Detect which cell encompasses the target text, then output its [x, y] center coordinate. 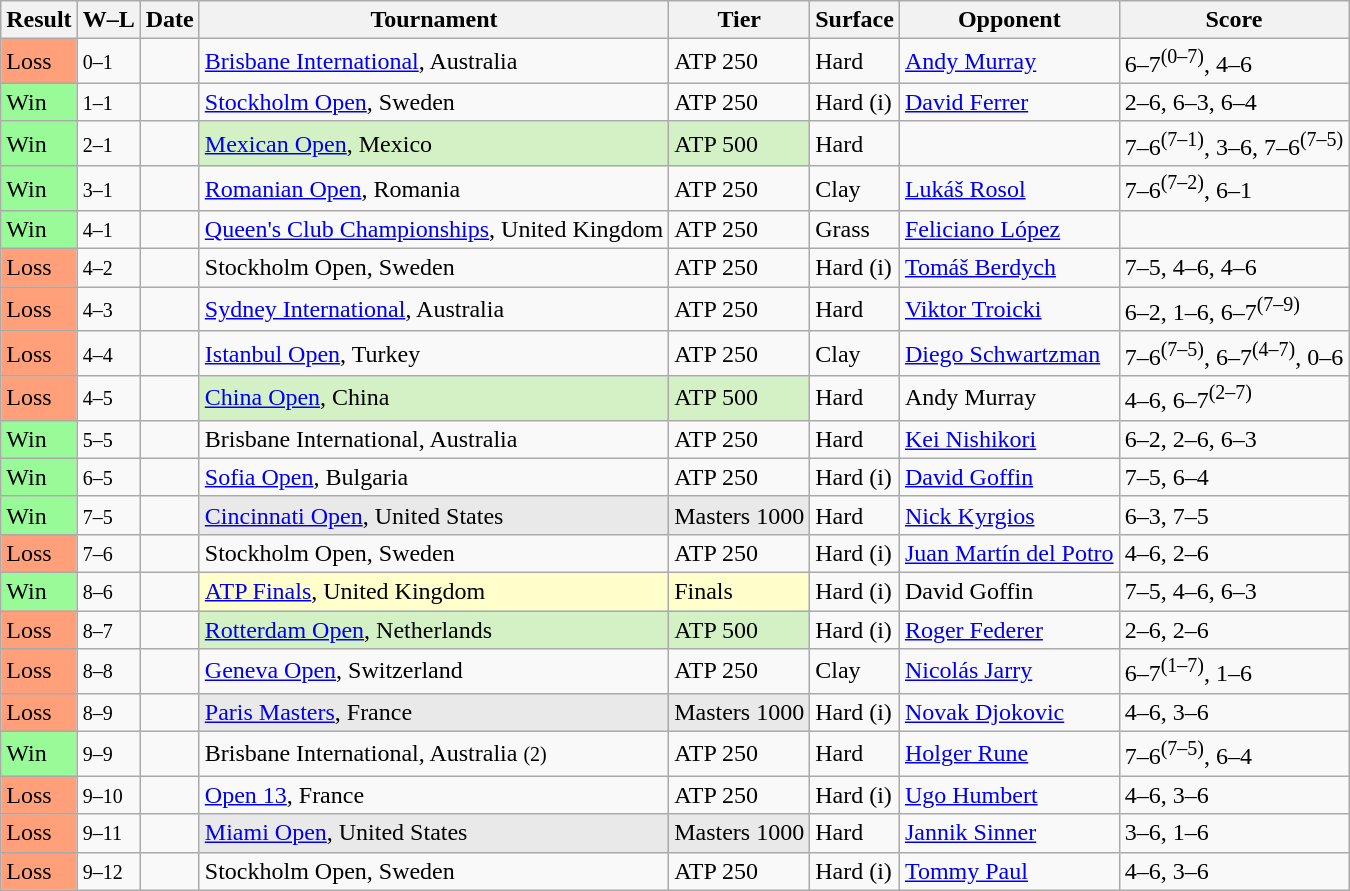
7–6(7–2), 6–1 [1234, 188]
6–7(0–7), 4–6 [1234, 62]
2–1 [108, 144]
Lukáš Rosol [1009, 188]
4–3 [108, 310]
1–1 [108, 102]
3–1 [108, 188]
Tournament [434, 20]
ATP Finals, United Kingdom [434, 592]
Nick Kyrgios [1009, 515]
7–5, 4–6, 4–6 [1234, 268]
8–9 [108, 712]
Cincinnati Open, United States [434, 515]
4–6, 2–6 [1234, 554]
7–6(7–5), 6–4 [1234, 754]
Ugo Humbert [1009, 795]
Surface [855, 20]
6–2, 1–6, 6–7(7–9) [1234, 310]
4–2 [108, 268]
9–10 [108, 795]
7–5, 6–4 [1234, 477]
9–9 [108, 754]
6–3, 7–5 [1234, 515]
Open 13, France [434, 795]
Roger Federer [1009, 630]
6–2, 2–6, 6–3 [1234, 439]
Jannik Sinner [1009, 833]
Brisbane International, Australia (2) [434, 754]
Date [170, 20]
W–L [108, 20]
7–6(7–1), 3–6, 7–6(7–5) [1234, 144]
Diego Schwartzman [1009, 354]
7–5 [108, 515]
China Open, China [434, 398]
Romanian Open, Romania [434, 188]
Sydney International, Australia [434, 310]
6–7(1–7), 1–6 [1234, 672]
Paris Masters, France [434, 712]
5–5 [108, 439]
7–6 [108, 554]
2–6, 6–3, 6–4 [1234, 102]
Opponent [1009, 20]
Istanbul Open, Turkey [434, 354]
8–6 [108, 592]
8–7 [108, 630]
Sofia Open, Bulgaria [434, 477]
Mexican Open, Mexico [434, 144]
7–6(7–5), 6–7(4–7), 0–6 [1234, 354]
8–8 [108, 672]
Score [1234, 20]
7–5, 4–6, 6–3 [1234, 592]
4–5 [108, 398]
Holger Rune [1009, 754]
Miami Open, United States [434, 833]
Juan Martín del Potro [1009, 554]
David Ferrer [1009, 102]
4–4 [108, 354]
4–6, 6–7(2–7) [1234, 398]
9–11 [108, 833]
Novak Djokovic [1009, 712]
Tomáš Berdych [1009, 268]
0–1 [108, 62]
Finals [740, 592]
Tier [740, 20]
Tommy Paul [1009, 871]
3–6, 1–6 [1234, 833]
9–12 [108, 871]
Grass [855, 230]
Rotterdam Open, Netherlands [434, 630]
Nicolás Jarry [1009, 672]
4–1 [108, 230]
Kei Nishikori [1009, 439]
Queen's Club Championships, United Kingdom [434, 230]
2–6, 2–6 [1234, 630]
Viktor Troicki [1009, 310]
Geneva Open, Switzerland [434, 672]
Feliciano López [1009, 230]
Result [39, 20]
6–5 [108, 477]
